Identify which cell holds the provided text, then report its (x, y) central coordinate. 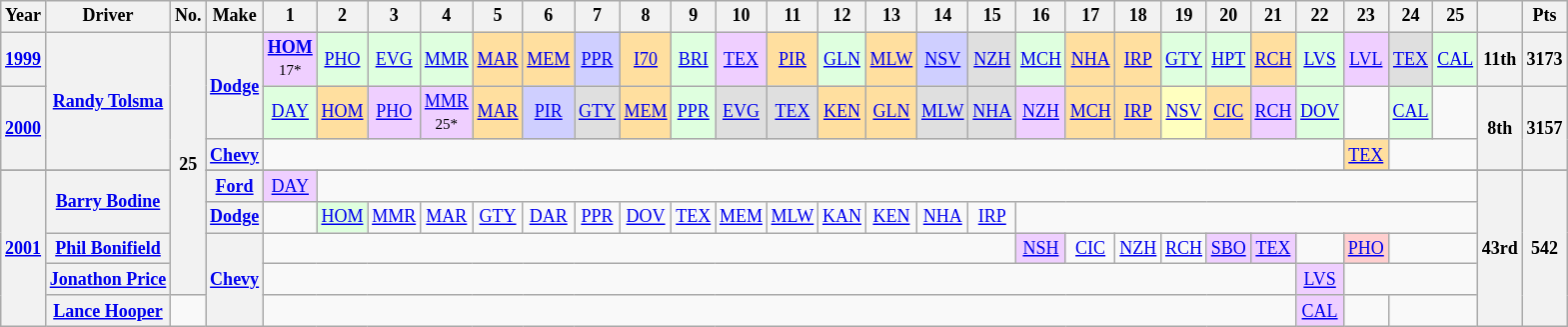
Year (24, 16)
2000 (24, 128)
22 (1320, 16)
3173 (1545, 59)
542 (1545, 248)
23 (1365, 16)
11th (1499, 59)
8th (1499, 128)
4 (448, 16)
5 (498, 16)
21 (1273, 16)
11 (791, 16)
NSH (1041, 248)
DAR (549, 218)
15 (992, 16)
Jonathon Price (108, 280)
KAN (842, 218)
2 (342, 16)
3 (394, 16)
BRI (694, 59)
Pts (1545, 16)
Driver (108, 16)
Randy Tolsma (108, 102)
Make (235, 16)
3157 (1545, 128)
Lance Hooper (108, 310)
Phil Bonifield (108, 248)
LVL (1365, 59)
24 (1411, 16)
9 (694, 16)
Ford (235, 186)
17 (1090, 16)
1999 (24, 59)
7 (598, 16)
10 (742, 16)
MMR25* (448, 113)
HOM17* (290, 59)
16 (1041, 16)
43rd (1499, 248)
1 (290, 16)
14 (943, 16)
19 (1184, 16)
8 (646, 16)
2001 (24, 248)
6 (549, 16)
Barry Bodine (108, 201)
I70 (646, 59)
12 (842, 16)
No. (188, 16)
HPT (1228, 59)
13 (891, 16)
20 (1228, 16)
SBO (1228, 248)
18 (1138, 16)
